Provide the (X, Y) coordinate of the cell's center where the given text is located.  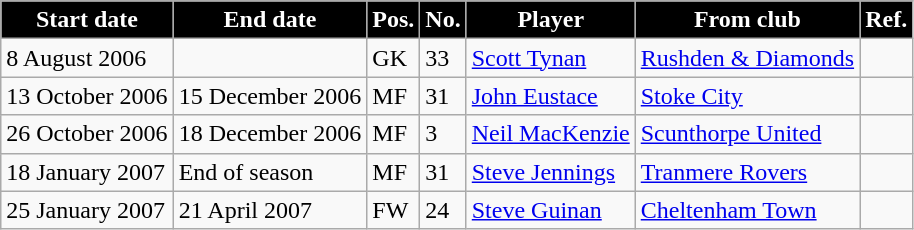
33 (443, 58)
Rushden & Diamonds (747, 58)
Steve Jennings (550, 172)
Scunthorpe United (747, 134)
End of season (270, 172)
Stoke City (747, 96)
Ref. (886, 20)
Player (550, 20)
8 August 2006 (87, 58)
18 December 2006 (270, 134)
21 April 2007 (270, 210)
Scott Tynan (550, 58)
Cheltenham Town (747, 210)
FW (394, 210)
End date (270, 20)
3 (443, 134)
Steve Guinan (550, 210)
John Eustace (550, 96)
Neil MacKenzie (550, 134)
No. (443, 20)
26 October 2006 (87, 134)
18 January 2007 (87, 172)
Start date (87, 20)
15 December 2006 (270, 96)
Tranmere Rovers (747, 172)
24 (443, 210)
GK (394, 58)
13 October 2006 (87, 96)
Pos. (394, 20)
25 January 2007 (87, 210)
From club (747, 20)
